Capture the cell that displays the provided text and extract its [X, Y] central coordinate. 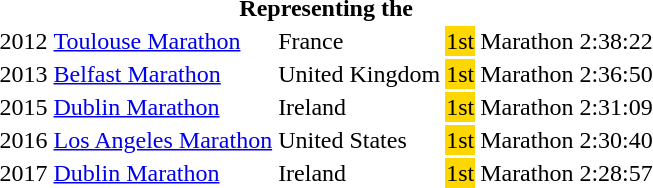
United States [360, 140]
France [360, 41]
Toulouse Marathon [163, 41]
Los Angeles Marathon [163, 140]
Belfast Marathon [163, 74]
United Kingdom [360, 74]
